Detect which cell encompasses the target text, then output its (x, y) center coordinate. 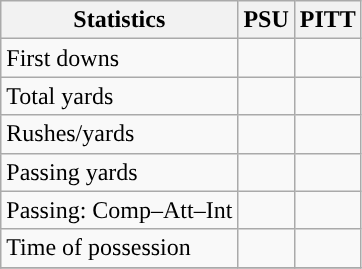
PSU (266, 20)
Passing: Comp–Att–Int (120, 210)
Total yards (120, 96)
Statistics (120, 20)
First downs (120, 58)
Rushes/yards (120, 134)
Time of possession (120, 248)
Passing yards (120, 172)
PITT (328, 20)
